Capture the cell that displays the provided text and extract its (X, Y) central coordinate. 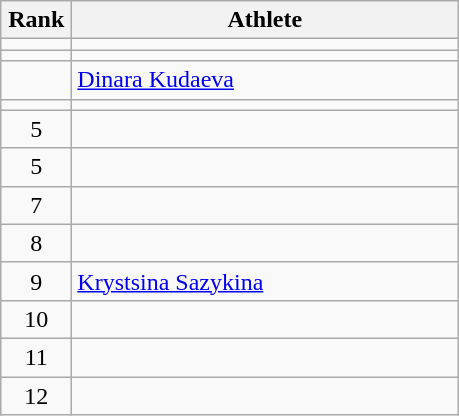
9 (36, 281)
Krystsina Sazykina (265, 281)
12 (36, 395)
Dinara Kudaeva (265, 80)
11 (36, 357)
7 (36, 205)
Rank (36, 20)
Athlete (265, 20)
10 (36, 319)
8 (36, 243)
